Extract the (X, Y) coordinate from the center of the cell holding the provided text.  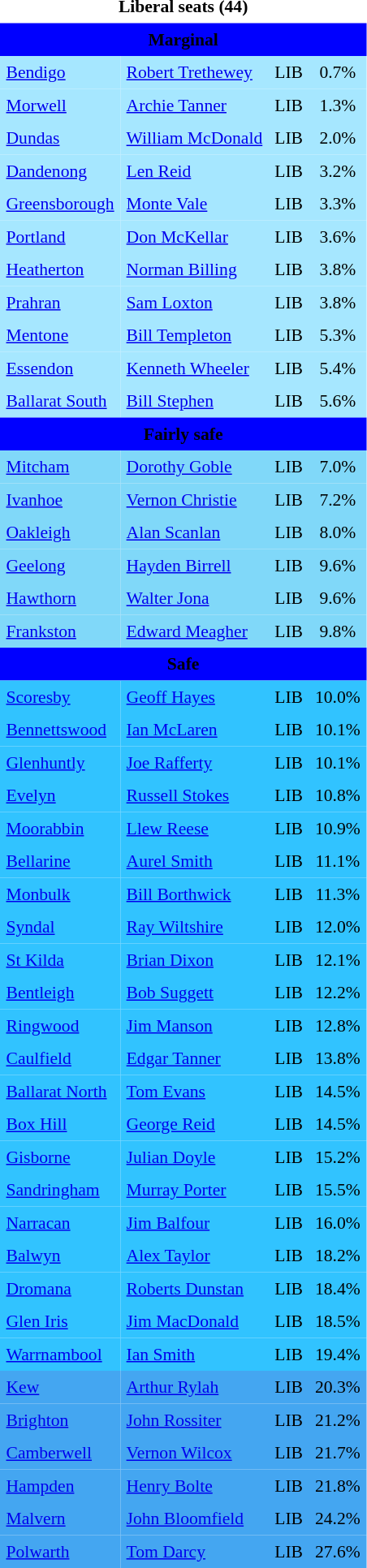
Geelong (60, 565)
Bentleigh (60, 993)
Kenneth Wheeler (195, 368)
Sam Loxton (195, 302)
Morwell (60, 105)
Caulfield (60, 1058)
21.8% (338, 1485)
Vernon Wilcox (195, 1453)
Dorothy Goble (195, 467)
Mentone (60, 335)
Monte Vale (195, 204)
Hampden (60, 1485)
10.0% (338, 696)
Alan Scanlan (195, 532)
Aurel Smith (195, 861)
Bellarine (60, 861)
Llew Reese (195, 828)
John Rossiter (195, 1419)
Ray Wiltshire (195, 927)
Alex Taylor (195, 1256)
12.0% (338, 927)
Bennettswood (60, 730)
Monbulk (60, 894)
5.4% (338, 368)
9.8% (338, 631)
Ivanhoe (60, 499)
George Reid (195, 1124)
Edward Meagher (195, 631)
Henry Bolte (195, 1485)
13.8% (338, 1058)
Tom Darcy (195, 1551)
27.6% (338, 1551)
Robert Trethewey (195, 72)
Greensborough (60, 204)
15.5% (338, 1190)
Kew (60, 1387)
Moorabbin (60, 828)
Warrnambool (60, 1354)
15.2% (338, 1157)
18.2% (338, 1256)
20.3% (338, 1387)
William McDonald (195, 138)
Camberwell (60, 1453)
Geoff Hayes (195, 696)
Arthur Rylah (195, 1387)
Frankston (60, 631)
Box Hill (60, 1124)
3.3% (338, 204)
Essendon (60, 368)
21.7% (338, 1453)
Jim Balfour (195, 1222)
Jim Manson (195, 1025)
Tom Evans (195, 1091)
Glen Iris (60, 1321)
5.6% (338, 401)
8.0% (338, 532)
Prahran (60, 302)
10.9% (338, 828)
Joe Rafferty (195, 762)
Ballarat North (60, 1091)
Bendigo (60, 72)
Hayden Birrell (195, 565)
Safe (183, 664)
Don McKellar (195, 236)
11.1% (338, 861)
Murray Porter (195, 1190)
Ian Smith (195, 1354)
Narracan (60, 1222)
10.8% (338, 795)
12.1% (338, 959)
Gisborne (60, 1157)
Oakleigh (60, 532)
Brian Dixon (195, 959)
Julian Doyle (195, 1157)
5.3% (338, 335)
1.3% (338, 105)
7.0% (338, 467)
Len Reid (195, 170)
Evelyn (60, 795)
12.2% (338, 993)
Fairly safe (183, 433)
Roberts Dunstan (195, 1288)
Dandenong (60, 170)
Bill Borthwick (195, 894)
Vernon Christie (195, 499)
Bob Suggett (195, 993)
11.3% (338, 894)
Russell Stokes (195, 795)
18.4% (338, 1288)
Ringwood (60, 1025)
Walter Jona (195, 598)
Balwyn (60, 1256)
7.2% (338, 499)
Polwarth (60, 1551)
2.0% (338, 138)
Portland (60, 236)
3.6% (338, 236)
Mitcham (60, 467)
Jim MacDonald (195, 1321)
Norman Billing (195, 269)
Brighton (60, 1419)
Ballarat South (60, 401)
Malvern (60, 1518)
Ian McLaren (195, 730)
Bill Stephen (195, 401)
0.7% (338, 72)
16.0% (338, 1222)
Glenhuntly (60, 762)
21.2% (338, 1419)
Hawthorn (60, 598)
3.2% (338, 170)
Edgar Tanner (195, 1058)
John Bloomfield (195, 1518)
Heatherton (60, 269)
St Kilda (60, 959)
12.8% (338, 1025)
Scoresby (60, 696)
18.5% (338, 1321)
24.2% (338, 1518)
Dromana (60, 1288)
Archie Tanner (195, 105)
19.4% (338, 1354)
Dundas (60, 138)
Bill Templeton (195, 335)
Syndal (60, 927)
Sandringham (60, 1190)
Marginal (183, 39)
